Return [X, Y] of the center of cell containing provided text 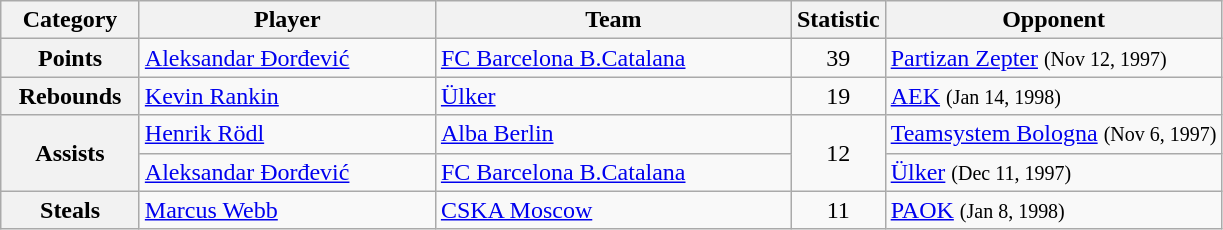
CSKA Moscow [613, 210]
Henrik Rödl [287, 134]
Team [613, 20]
Alba Berlin [613, 134]
Category [70, 20]
Assists [70, 153]
Opponent [1054, 20]
11 [838, 210]
12 [838, 153]
Partizan Zepter (Nov 12, 1997) [1054, 58]
PAOK (Jan 8, 1998) [1054, 210]
Steals [70, 210]
Points [70, 58]
Rebounds [70, 96]
Marcus Webb [287, 210]
39 [838, 58]
Statistic [838, 20]
19 [838, 96]
Teamsystem Bologna (Nov 6, 1997) [1054, 134]
Ülker (Dec 11, 1997) [1054, 172]
Player [287, 20]
Kevin Rankin [287, 96]
Ülker [613, 96]
AEK (Jan 14, 1998) [1054, 96]
